Return (X, Y) of the center of cell containing provided text 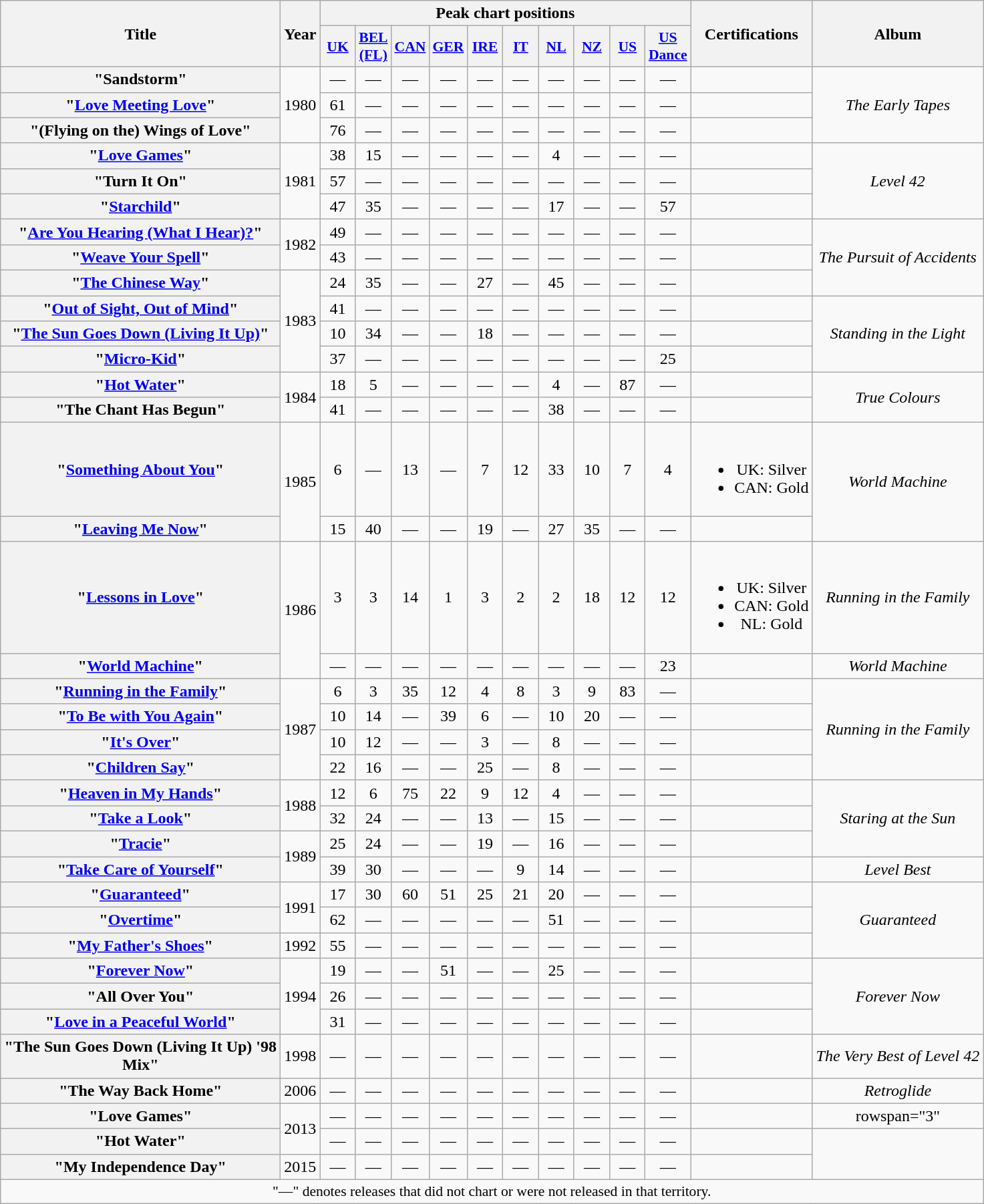
61 (338, 105)
1992 (301, 946)
"(Flying on the) Wings of Love" (140, 130)
1989 (301, 856)
US Dance (668, 47)
40 (373, 529)
55 (338, 946)
47 (338, 206)
"All Over You" (140, 996)
31 (338, 1022)
"Starchild" (140, 206)
Staring at the Sun (898, 818)
1982 (301, 244)
Forever Now (898, 996)
1985 (301, 482)
NL (556, 47)
37 (338, 359)
75 (410, 793)
32 (338, 818)
"The Chinese Way" (140, 282)
NZ (592, 47)
Level Best (898, 869)
US (628, 47)
1983 (301, 321)
The Very Best of Level 42 (898, 1056)
1 (448, 597)
"My Father's Shoes" (140, 946)
"Turn It On" (140, 181)
76 (338, 130)
62 (338, 920)
"The Way Back Home" (140, 1090)
"Guaranteed" (140, 895)
23 (668, 666)
"The Sun Goes Down (Living It Up) '98 Mix" (140, 1056)
1980 (301, 105)
5 (373, 385)
Certifications (752, 33)
"To Be with You Again" (140, 717)
"Micro-Kid" (140, 359)
"Leaving Me Now" (140, 529)
Peak chart positions (505, 13)
"Overtime" (140, 920)
Guaranteed (898, 920)
CAN (410, 47)
"Love in a Peaceful World" (140, 1022)
1984 (301, 397)
"Take Care of Yourself" (140, 869)
GER (448, 47)
"Running in the Family" (140, 691)
"Weave Your Spell" (140, 257)
rowspan="3" (898, 1116)
45 (556, 282)
26 (338, 996)
"Out of Sight, Out of Mind" (140, 308)
"Heaven in My Hands" (140, 793)
True Colours (898, 397)
"My Independence Day" (140, 1167)
"It's Over" (140, 742)
21 (521, 895)
1991 (301, 908)
43 (338, 257)
2006 (301, 1090)
34 (373, 334)
UK: SilverCAN: Gold (752, 469)
"Tracie" (140, 843)
Album (898, 33)
BEL (FL) (373, 47)
"—" denotes releases that did not chart or were not released in that territory. (492, 1191)
"Take a Look" (140, 818)
"World Machine" (140, 666)
1987 (301, 729)
1981 (301, 181)
The Pursuit of Accidents (898, 257)
"The Chant Has Begun" (140, 410)
The Early Tapes (898, 105)
83 (628, 691)
IRE (485, 47)
1988 (301, 805)
"Forever Now" (140, 971)
"Are You Hearing (What I Hear)?" (140, 232)
UK (338, 47)
"Love Meeting Love" (140, 105)
Title (140, 33)
"The Sun Goes Down (Living It Up)" (140, 334)
1998 (301, 1056)
1994 (301, 996)
UK: SilverCAN: GoldNL: Gold (752, 597)
60 (410, 895)
87 (628, 385)
Level 42 (898, 181)
"Sandstorm" (140, 79)
Standing in the Light (898, 333)
49 (338, 232)
"Children Say" (140, 767)
Retroglide (898, 1090)
"Lessons in Love" (140, 597)
2015 (301, 1167)
1986 (301, 610)
33 (556, 469)
IT (521, 47)
Year (301, 33)
"Something About You" (140, 469)
2013 (301, 1129)
